Pinpoint the cell where the given text exists, returning its [x, y] midpoint coordinate. 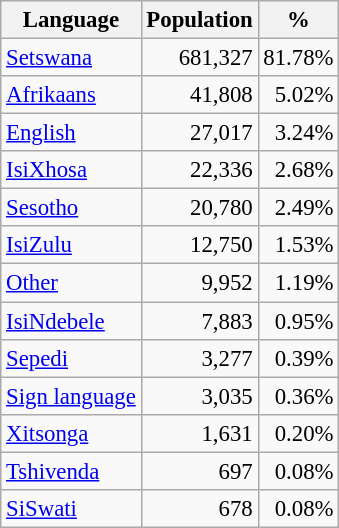
Setswana [71, 58]
5.02% [298, 95]
1.53% [298, 245]
Sign language [71, 396]
IsiNdebele [71, 321]
3,035 [200, 396]
3,277 [200, 358]
7,883 [200, 321]
Sesotho [71, 208]
0.20% [298, 433]
% [298, 20]
27,017 [200, 133]
Other [71, 283]
Afrikaans [71, 95]
2.68% [298, 170]
0.95% [298, 321]
Xitsonga [71, 433]
9,952 [200, 283]
Language [71, 20]
81.78% [298, 58]
IsiXhosa [71, 170]
0.39% [298, 358]
1,631 [200, 433]
IsiZulu [71, 245]
12,750 [200, 245]
2.49% [298, 208]
0.36% [298, 396]
41,808 [200, 95]
678 [200, 509]
20,780 [200, 208]
SiSwati [71, 509]
697 [200, 471]
681,327 [200, 58]
1.19% [298, 283]
English [71, 133]
Population [200, 20]
22,336 [200, 170]
3.24% [298, 133]
Sepedi [71, 358]
Tshivenda [71, 471]
